For the text-containing cell, return its midpoint in [x, y] coordinate format. 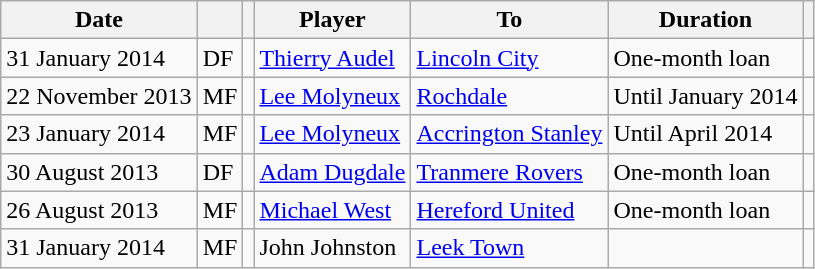
Tranmere Rovers [510, 172]
26 August 2013 [99, 210]
Lincoln City [510, 58]
Accrington Stanley [510, 134]
Thierry Audel [332, 58]
Hereford United [510, 210]
30 August 2013 [99, 172]
Until January 2014 [706, 96]
22 November 2013 [99, 96]
John Johnston [332, 248]
Player [332, 20]
Until April 2014 [706, 134]
Date [99, 20]
Rochdale [510, 96]
Duration [706, 20]
Leek Town [510, 248]
To [510, 20]
Michael West [332, 210]
Adam Dugdale [332, 172]
23 January 2014 [99, 134]
